From the cell containing the given text, extract its center point as [X, Y] coordinate. 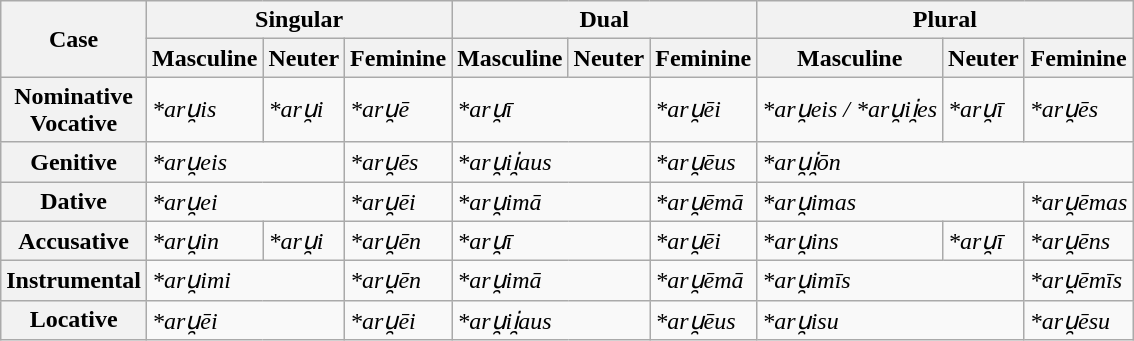
*aru̯imīs [890, 281]
*aru̯imas [890, 202]
*aru̯imi [245, 281]
*aru̯i̯ōn [945, 162]
*aru̯ēns [1078, 241]
*aru̯ei [245, 202]
*aru̯ēmas [1078, 202]
Genitive [74, 162]
*aru̯ēsu [1078, 320]
*aru̯eis / *aru̯ii̯es [850, 110]
Case [74, 39]
Accusative [74, 241]
*aru̯ē [398, 110]
Nominative Vocative [74, 110]
*aru̯eis [245, 162]
*aru̯is [204, 110]
*aru̯in [204, 241]
*aru̯ins [850, 241]
*aru̯ēmīs [1078, 281]
*aru̯isu [890, 320]
Dative [74, 202]
Singular [298, 20]
Plural [945, 20]
Dual [604, 20]
Instrumental [74, 281]
Locative [74, 320]
